Capture the cell that displays the provided text and extract its (x, y) central coordinate. 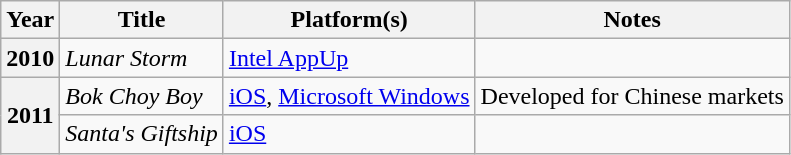
Santa's Giftship (142, 134)
Year (30, 20)
2011 (30, 115)
iOS (349, 134)
Developed for Chinese markets (632, 96)
Title (142, 20)
2010 (30, 58)
Lunar Storm (142, 58)
iOS, Microsoft Windows (349, 96)
Notes (632, 20)
Intel AppUp (349, 58)
Bok Choy Boy (142, 96)
Platform(s) (349, 20)
